Locate the cell with the specified text and output its [X, Y] center coordinate. 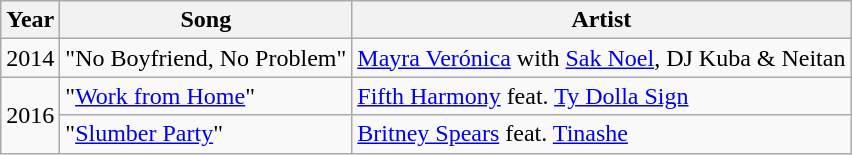
Artist [602, 20]
Britney Spears feat. Tinashe [602, 134]
"Work from Home" [206, 96]
Fifth Harmony feat. Ty Dolla Sign [602, 96]
"No Boyfriend, No Problem" [206, 58]
Year [30, 20]
Mayra Verónica with Sak Noel, DJ Kuba & Neitan [602, 58]
Song [206, 20]
2014 [30, 58]
2016 [30, 115]
"Slumber Party" [206, 134]
